For the text-containing cell, return its midpoint in (X, Y) coordinate format. 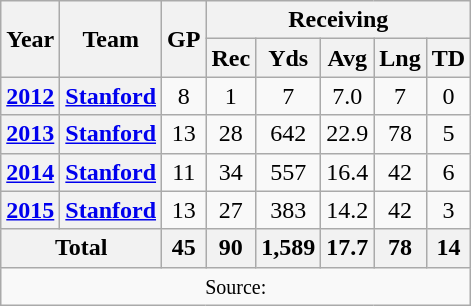
TD (448, 58)
3 (448, 210)
383 (288, 210)
Total (82, 248)
8 (184, 96)
7.0 (348, 96)
2012 (30, 96)
1,589 (288, 248)
2014 (30, 172)
11 (184, 172)
22.9 (348, 134)
45 (184, 248)
GP (184, 39)
2013 (30, 134)
Receiving (338, 20)
2015 (30, 210)
642 (288, 134)
28 (231, 134)
Year (30, 39)
Avg (348, 58)
557 (288, 172)
Team (111, 39)
27 (231, 210)
Source: (236, 286)
0 (448, 96)
14.2 (348, 210)
34 (231, 172)
Yds (288, 58)
14 (448, 248)
1 (231, 96)
17.7 (348, 248)
16.4 (348, 172)
Rec (231, 58)
6 (448, 172)
Lng (400, 58)
90 (231, 248)
5 (448, 134)
